Determine the (X, Y) coordinate at the center of the cell enclosing the given text.  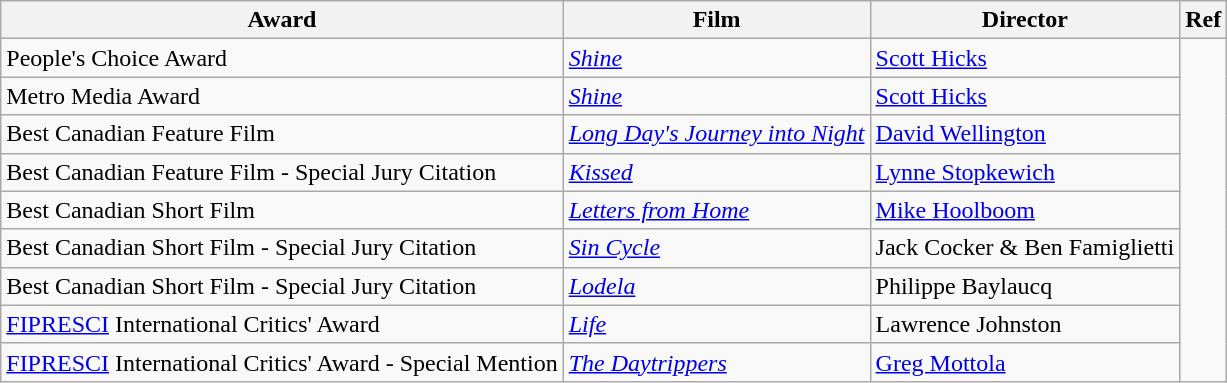
Award (282, 20)
The Daytrippers (716, 362)
Greg Mottola (1025, 362)
Best Canadian Feature Film (282, 134)
Lynne Stopkewich (1025, 172)
Lodela (716, 286)
Letters from Home (716, 210)
Philippe Baylaucq (1025, 286)
Director (1025, 20)
Jack Cocker & Ben Famiglietti (1025, 248)
Ref (1204, 20)
Lawrence Johnston (1025, 324)
FIPRESCI International Critics' Award - Special Mention (282, 362)
Mike Hoolboom (1025, 210)
Metro Media Award (282, 96)
FIPRESCI International Critics' Award (282, 324)
Long Day's Journey into Night (716, 134)
Best Canadian Short Film (282, 210)
Life (716, 324)
People's Choice Award (282, 58)
Kissed (716, 172)
Sin Cycle (716, 248)
Film (716, 20)
David Wellington (1025, 134)
Best Canadian Feature Film - Special Jury Citation (282, 172)
